Pinpoint the cell where the given text exists, returning its (x, y) midpoint coordinate. 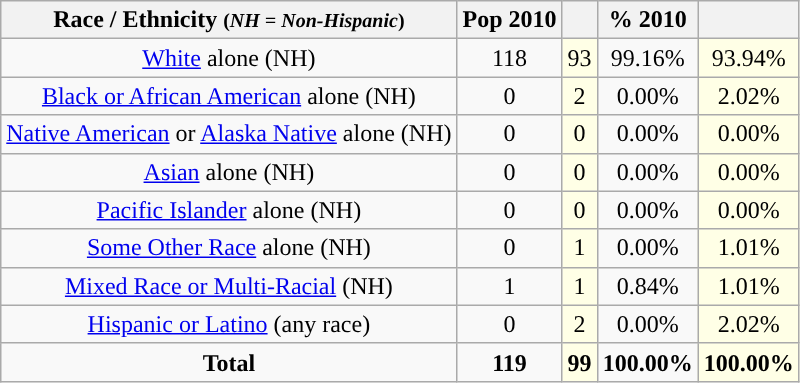
Hispanic or Latino (any race) (229, 324)
93.94% (748, 58)
Some Other Race alone (NH) (229, 248)
Race / Ethnicity (NH = Non-Hispanic) (229, 20)
99 (580, 362)
99.16% (648, 58)
0.84% (648, 286)
Pacific Islander alone (NH) (229, 210)
93 (580, 58)
Total (229, 362)
% 2010 (648, 20)
Mixed Race or Multi-Racial (NH) (229, 286)
Native American or Alaska Native alone (NH) (229, 134)
Black or African American alone (NH) (229, 96)
118 (510, 58)
Pop 2010 (510, 20)
119 (510, 362)
Asian alone (NH) (229, 172)
White alone (NH) (229, 58)
